Identify which cell holds the provided text, then report its (X, Y) central coordinate. 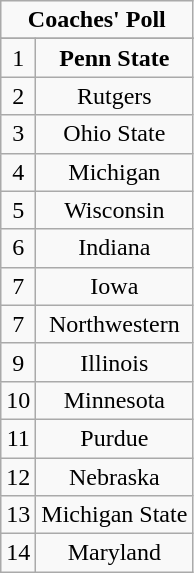
5 (18, 210)
Indiana (114, 248)
2 (18, 96)
Northwestern (114, 324)
9 (18, 362)
12 (18, 477)
Wisconsin (114, 210)
1 (18, 58)
3 (18, 134)
Maryland (114, 553)
Rutgers (114, 96)
6 (18, 248)
Michigan State (114, 515)
Illinois (114, 362)
14 (18, 553)
Coaches' Poll (97, 20)
11 (18, 438)
4 (18, 172)
Purdue (114, 438)
Ohio State (114, 134)
13 (18, 515)
Nebraska (114, 477)
Penn State (114, 58)
Minnesota (114, 400)
Michigan (114, 172)
Iowa (114, 286)
10 (18, 400)
